From the cell containing the given text, extract its center point as [x, y] coordinate. 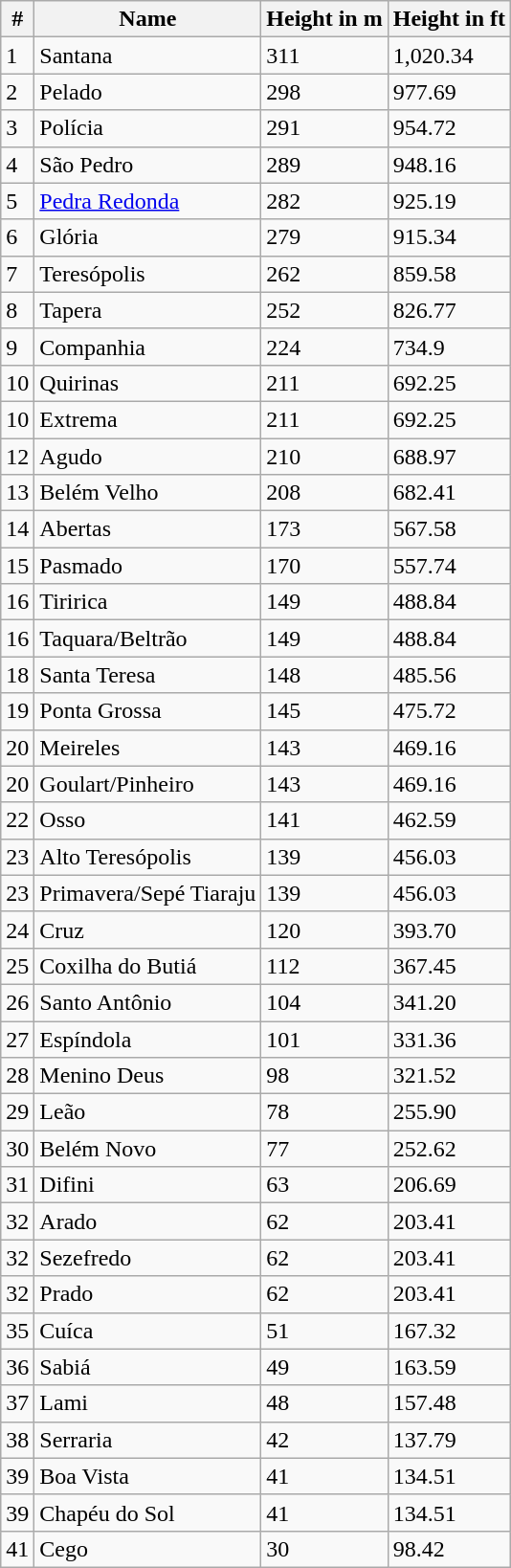
157.48 [449, 1403]
Quirinas [147, 383]
311 [324, 56]
Tapera [147, 310]
42 [324, 1440]
37 [17, 1403]
Pedra Redonda [147, 201]
485.56 [449, 675]
688.97 [449, 457]
Espíndola [147, 1039]
2 [17, 92]
3 [17, 128]
Belém Velho [147, 493]
78 [324, 1112]
7 [17, 274]
173 [324, 529]
167.32 [449, 1331]
367.45 [449, 966]
289 [324, 165]
Tiririca [147, 602]
925.19 [449, 201]
Primavera/Sepé Tiaraju [147, 893]
Name [147, 19]
163.59 [449, 1367]
915.34 [449, 237]
38 [17, 1440]
Abertas [147, 529]
120 [324, 930]
Osso [147, 820]
Polícia [147, 128]
36 [17, 1367]
63 [324, 1185]
25 [17, 966]
475.72 [449, 711]
Boa Vista [147, 1476]
Prado [147, 1294]
567.58 [449, 529]
27 [17, 1039]
18 [17, 675]
977.69 [449, 92]
170 [324, 566]
35 [17, 1331]
Difini [147, 1185]
859.58 [449, 274]
51 [324, 1331]
262 [324, 274]
Companhia [147, 347]
734.9 [449, 347]
Cruz [147, 930]
Goulart/Pinheiro [147, 784]
208 [324, 493]
341.20 [449, 1002]
9 [17, 347]
255.90 [449, 1112]
Sabiá [147, 1367]
Glória [147, 237]
291 [324, 128]
Chapéu do Sol [147, 1512]
Menino Deus [147, 1076]
141 [324, 820]
29 [17, 1112]
19 [17, 711]
Leão [147, 1112]
4 [17, 165]
Ponta Grossa [147, 711]
252 [324, 310]
1,020.34 [449, 56]
98 [324, 1076]
Santa Teresa [147, 675]
Serraria [147, 1440]
Cuíca [147, 1331]
77 [324, 1149]
393.70 [449, 930]
31 [17, 1185]
Pelado [147, 92]
1 [17, 56]
26 [17, 1002]
Lami [147, 1403]
557.74 [449, 566]
954.72 [449, 128]
Agudo [147, 457]
104 [324, 1002]
210 [324, 457]
São Pedro [147, 165]
148 [324, 675]
98.42 [449, 1549]
Coxilha do Butiá [147, 966]
Teresópolis [147, 274]
13 [17, 493]
321.52 [449, 1076]
948.16 [449, 165]
Meireles [147, 748]
Sezefredo [147, 1258]
8 [17, 310]
682.41 [449, 493]
462.59 [449, 820]
Alto Teresópolis [147, 857]
Santana [147, 56]
252.62 [449, 1149]
Pasmado [147, 566]
24 [17, 930]
28 [17, 1076]
12 [17, 457]
298 [324, 92]
Taquara/Beltrão [147, 638]
224 [324, 347]
Height in ft [449, 19]
# [17, 19]
826.77 [449, 310]
Santo Antônio [147, 1002]
Extrema [147, 419]
Height in m [324, 19]
14 [17, 529]
Cego [147, 1549]
282 [324, 201]
6 [17, 237]
49 [324, 1367]
137.79 [449, 1440]
112 [324, 966]
331.36 [449, 1039]
Belém Novo [147, 1149]
5 [17, 201]
101 [324, 1039]
15 [17, 566]
206.69 [449, 1185]
279 [324, 237]
22 [17, 820]
145 [324, 711]
48 [324, 1403]
Arado [147, 1221]
